Detect which cell encompasses the target text, then output its [X, Y] center coordinate. 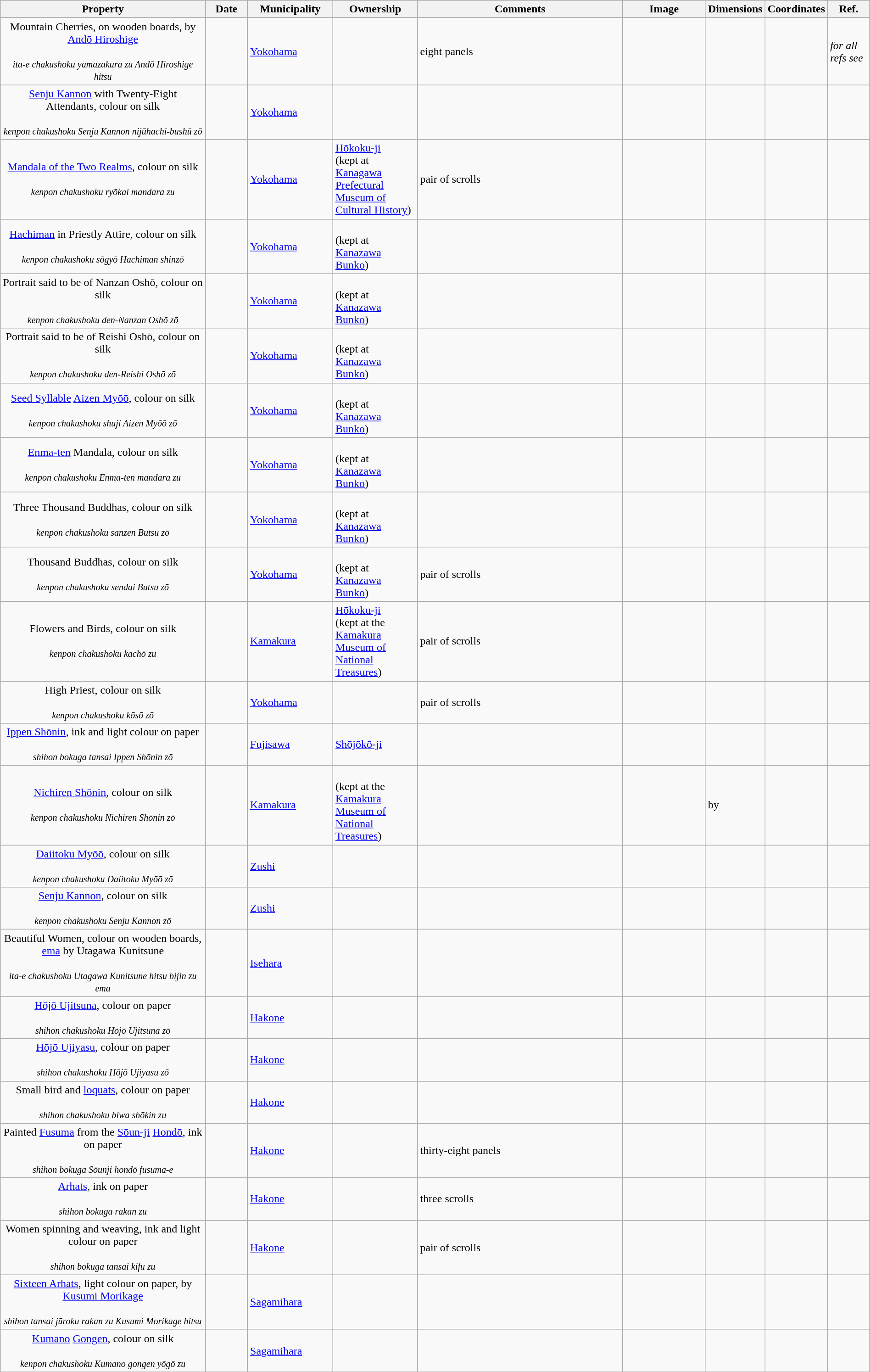
Seed Syllable Aizen Myōō, colour on silkkenpon chakushoku shuji Aizen Myōō zō [103, 410]
Flowers and Birds, colour on silkkenpon chakushoku kachō zu [103, 641]
Shōjōkō-ji [375, 745]
Daiitoku Myōō, colour on silkkenpon chakushoku Daiitoku Myōō zō [103, 866]
Senju Kannon with Twenty-Eight Attendants, colour on silkkenpon chakushoku Senju Kannon nijūhachi-bushū zō [103, 112]
Coordinates [796, 9]
Hachiman in Priestly Attire, colour on silkkenpon chakushoku sōgyō Hachiman shinzō [103, 246]
Small bird and loquats, colour on papershihon chakushoku biwa shōkin zu [103, 1102]
Mountain Cherries, on wooden boards, by Andō Hiroshigeita-e chakushoku yamazakura zu Andō Hiroshige hitsu [103, 51]
Dimensions [735, 9]
Mandala of the Two Realms, colour on silkkenpon chakushoku ryōkai mandara zu [103, 179]
Ownership [375, 9]
Senju Kannon, colour on silkkenpon chakushoku Senju Kannon zō [103, 908]
thirty-eight panels [520, 1150]
Women spinning and weaving, ink and light colour on papershihon bokuga tansai kifu zu [103, 1248]
Arhats, ink on papershihon bokuga rakan zu [103, 1199]
Hōkoku-ji(kept at the Kamakura Museum of National Treasures) [375, 641]
Ref. [849, 9]
Hōjō Ujitsuna, colour on papershihon chakushoku Hōjō Ujitsuna zō [103, 1018]
Kumano Gongen, colour on silkkenpon chakushoku Kumano gongen yōgō zu [103, 1350]
Isehara [290, 963]
Municipality [290, 9]
Fujisawa [290, 745]
Comments [520, 9]
Enma-ten Mandala, colour on silkkenpon chakushoku Enma-ten mandara zu [103, 465]
three scrolls [520, 1199]
Portrait said to be of Nanzan Oshō, colour on silkkenpon chakushoku den-Nanzan Oshō zō [103, 301]
Date [227, 9]
Portrait said to be of Reishi Oshō, colour on silkkenpon chakushoku den-Reishi Oshō zō [103, 355]
Image [664, 9]
for all refs see [849, 51]
Painted Fusuma from the Sōun-ji Hondō, ink on papershihon bokuga Sōunji hondō fusuma-e [103, 1150]
High Priest, colour on silkkenpon chakushoku kōsō zō [103, 702]
Thousand Buddhas, colour on silkkenpon chakushoku sendai Butsu zō [103, 574]
Sixteen Arhats, light colour on paper, by Kusumi Morikageshihon tansai jūroku rakan zu Kusumi Morikage hitsu [103, 1302]
Beautiful Women, colour on wooden boards, ema by Utagawa Kunitsuneita-e chakushoku Utagawa Kunitsune hitsu bijin zu ema [103, 963]
Ippen Shōnin, ink and light colour on papershihon bokuga tansai Ippen Shōnin zō [103, 745]
eight panels [520, 51]
(kept at the Kamakura Museum of National Treasures) [375, 805]
Hōkoku-ji(kept at Kanagawa Prefectural Museum of Cultural History) [375, 179]
Three Thousand Buddhas, colour on silkkenpon chakushoku sanzen Butsu zō [103, 520]
Nichiren Shōnin, colour on silkkenpon chakushoku Nichiren Shōnin zō [103, 805]
Property [103, 9]
Hōjō Ujiyasu, colour on papershihon chakushoku Hōjō Ujiyasu zō [103, 1060]
by [735, 805]
